Return [X, Y] of the center of cell containing provided text 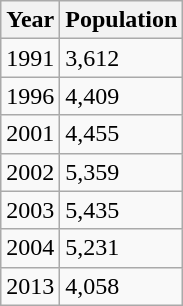
2002 [30, 172]
5,231 [122, 248]
5,359 [122, 172]
Year [30, 20]
5,435 [122, 210]
4,409 [122, 96]
3,612 [122, 58]
2004 [30, 248]
1996 [30, 96]
Population [122, 20]
2001 [30, 134]
2003 [30, 210]
4,058 [122, 286]
2013 [30, 286]
1991 [30, 58]
4,455 [122, 134]
